Search for the cell housing the specified text and yield its [X, Y] center coordinate. 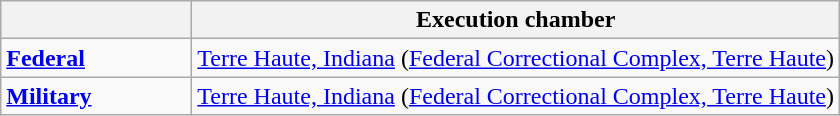
Execution chamber [516, 20]
Military [96, 96]
Federal [96, 58]
